From the cell containing the given text, extract its center point as (X, Y) coordinate. 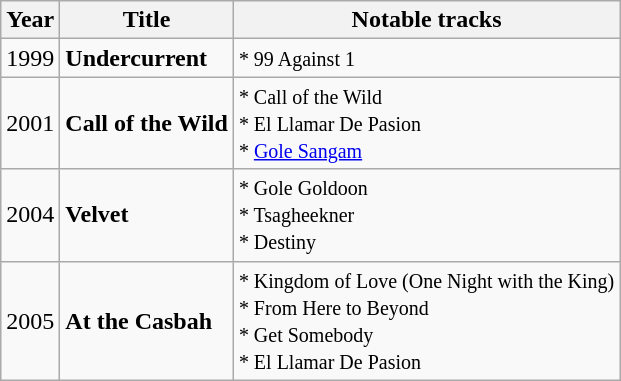
At the Casbah (147, 320)
Call of the Wild (147, 123)
1999 (30, 58)
* 99 Against 1 (426, 58)
* Kingdom of Love (One Night with the King) * From Here to Beyond * Get Somebody * El Llamar De Pasion (426, 320)
* Gole Goldoon * Tsagheekner * Destiny (426, 215)
2005 (30, 320)
Velvet (147, 215)
2004 (30, 215)
Year (30, 20)
Notable tracks (426, 20)
Title (147, 20)
Undercurrent (147, 58)
2001 (30, 123)
* Call of the Wild * El Llamar De Pasion * Gole Sangam (426, 123)
